Provide the [x, y] coordinate of the cell's center where the given text is located.  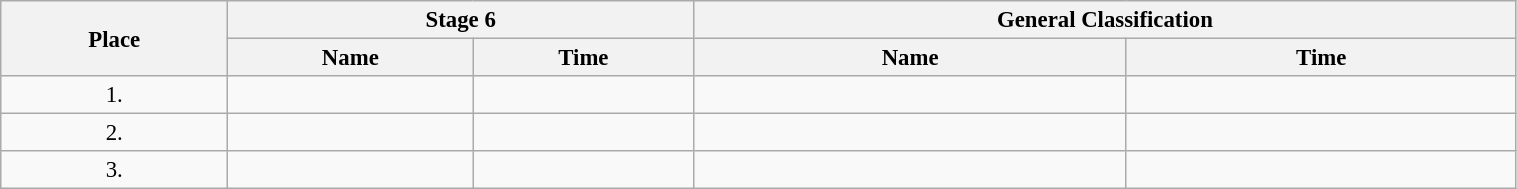
3. [114, 170]
1. [114, 95]
General Classification [1105, 20]
Place [114, 38]
2. [114, 133]
Stage 6 [461, 20]
